Search for the cell housing the specified text and yield its (X, Y) center coordinate. 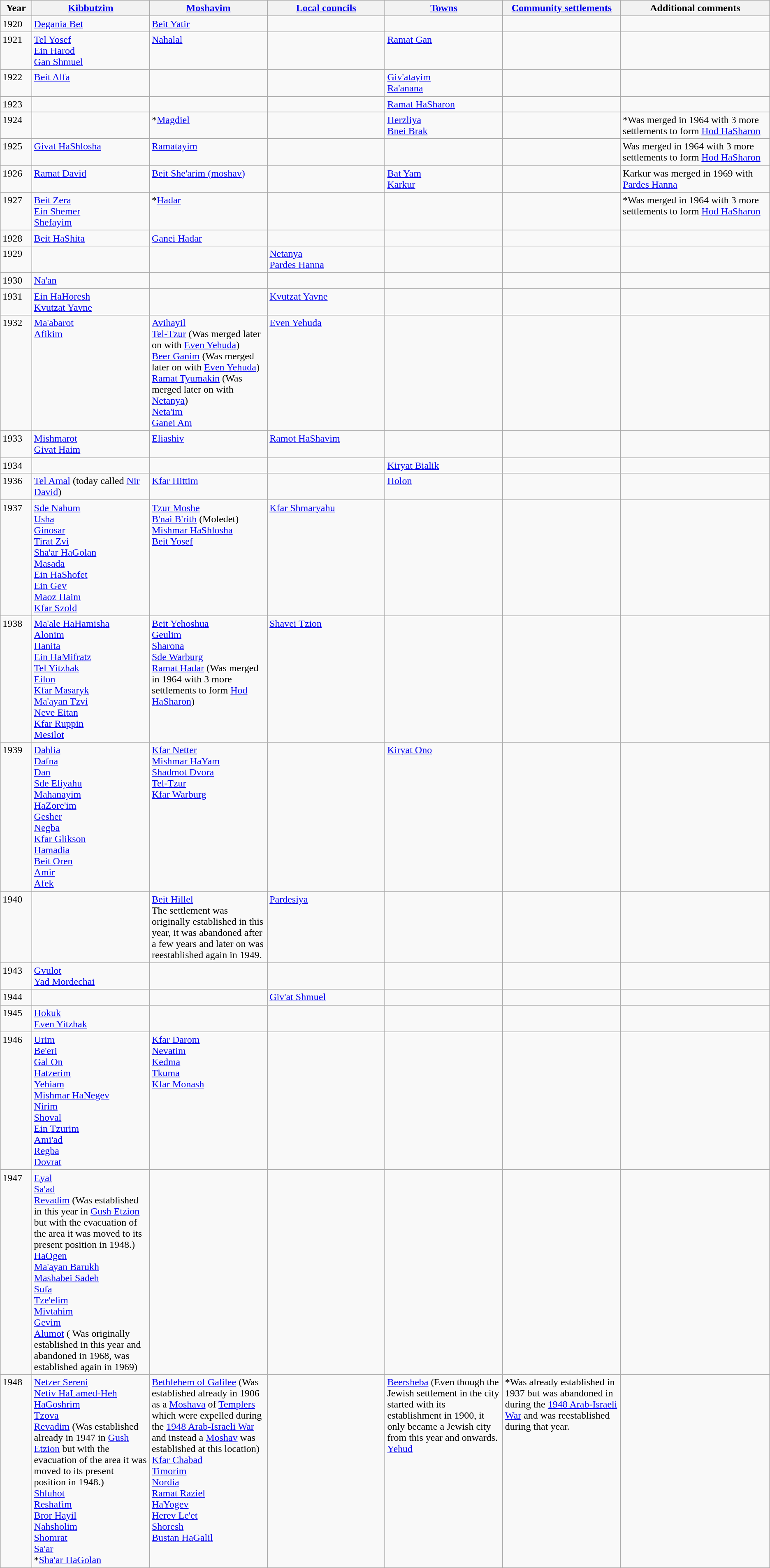
Towns (444, 8)
*Hadar (208, 211)
Even Yehuda (326, 373)
Ein HaHoresh Kvutzat Yavne (90, 301)
1924 (16, 125)
Ramatayim (208, 152)
Beit Zera Ein Shemer Shefayim (90, 211)
1927 (16, 211)
Moshavim (208, 8)
Local councils (326, 8)
Beit Alfa (90, 83)
Dahlia Dafna Dan Sde Eliyahu Mahanayim HaZore'im Gesher Negba Kfar Glikson Hamadia Beit Oren Amir Afek (90, 817)
1947 (16, 1272)
Kfar Shmaryahu (326, 558)
Ramat David (90, 179)
Herzliya Bnei Brak (444, 125)
Pardesiya (326, 927)
1939 (16, 817)
1943 (16, 976)
Degania Bet (90, 24)
Beit She'arim (moshav) (208, 179)
Givat HaShlosha (90, 152)
Beit Yatir (208, 24)
Bat Yam Karkur (444, 179)
Was merged in 1964 with 3 more settlements to form Hod HaSharon (695, 152)
1948 (16, 1471)
Community settlements (561, 8)
1937 (16, 558)
Kvutzat Yavne (326, 301)
Gvulot Yad Mordechai (90, 976)
1926 (16, 179)
Sde Nahum Usha Ginosar Tirat Zvi Sha'ar HaGolan Masada Ein HaShofet Ein Gev Maoz Haim Kfar Szold (90, 558)
Ramat Gan (444, 51)
Giv'atayim Ra'anana (444, 83)
1932 (16, 373)
Kibbutzim (90, 8)
1940 (16, 927)
Shavei Tzion (326, 679)
1946 (16, 1100)
Nahalal (208, 51)
Eliashiv (208, 444)
Ma'abarot Afikim (90, 373)
1929 (16, 259)
1921 (16, 51)
Urim Be'eri Gal On Hatzerim Yehiam Mishmar HaNegev Nirim Shoval Ein Tzurim Ami'ad RegbaDovrat (90, 1100)
Beit Yehoshua Geulim Sharona Sde Warburg Ramat Hadar (Was merged in 1964 with 3 more settlements to form Hod HaSharon) (208, 679)
Additional comments (695, 8)
Ramat HaSharon (444, 104)
Giv'at Shmuel (326, 997)
Holon (444, 486)
1933 (16, 444)
1936 (16, 486)
Hokuk Even Yitzhak (90, 1018)
Ganei Hadar (208, 238)
*Was already established in 1937 but was abandoned in during the 1948 Arab-Israeli War and was reestablished during that year. (561, 1471)
1920 (16, 24)
Ma'ale HaHamisha Alonim Hanita Ein HaMifratz Tel Yitzhak Eilon Kfar Masaryk Ma'ayan Tzvi Neve Eitan Kfar Ruppin Mesilot (90, 679)
Beit Hillel The settlement was originally established in this year, it was abandoned after a few years and later on was reestablished again in 1949. (208, 927)
Kiryat Bialik (444, 465)
Mishmarot Givat Haim (90, 444)
1934 (16, 465)
Netanya Pardes Hanna (326, 259)
1930 (16, 280)
*Magdiel (208, 125)
1938 (16, 679)
Year (16, 8)
1922 (16, 83)
Tzur Moshe B'nai B'rith (Moledet) Mishmar HaShlosha Beit Yosef (208, 558)
1928 (16, 238)
1925 (16, 152)
1931 (16, 301)
Karkur was merged in 1969 with Pardes Hanna (695, 179)
Kfar Netter Mishmar HaYam Shadmot Dvora Tel-Tzur Kfar Warburg (208, 817)
Kfar Darom Nevatim Kedma Tkuma Kfar Monash (208, 1100)
1923 (16, 104)
Kiryat Ono (444, 817)
Tel Amal (today called Nir David) (90, 486)
Beit HaShita (90, 238)
Na'an (90, 280)
1944 (16, 997)
Tel Yosef Ein Harod Gan Shmuel (90, 51)
Kfar Hittim (208, 486)
Ramot HaShavim (326, 444)
1945 (16, 1018)
